Provide the (X, Y) coordinate of the cell's center where the given text is located.  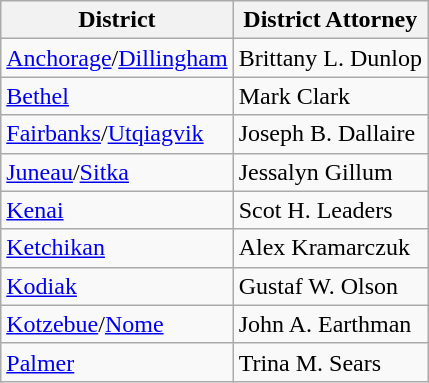
Joseph B. Dallaire (330, 134)
District (117, 20)
Bethel (117, 96)
Palmer (117, 362)
Brittany L. Dunlop (330, 58)
Mark Clark (330, 96)
Kotzebue/Nome (117, 324)
Alex Kramarczuk (330, 248)
Scot H. Leaders (330, 210)
Jessalyn Gillum (330, 172)
Kenai (117, 210)
John A. Earthman (330, 324)
Gustaf W. Olson (330, 286)
Anchorage/Dillingham (117, 58)
Trina M. Sears (330, 362)
Kodiak (117, 286)
Juneau/Sitka (117, 172)
Ketchikan (117, 248)
Fairbanks/Utqiagvik (117, 134)
District Attorney (330, 20)
